Search for the cell housing the specified text and yield its [X, Y] center coordinate. 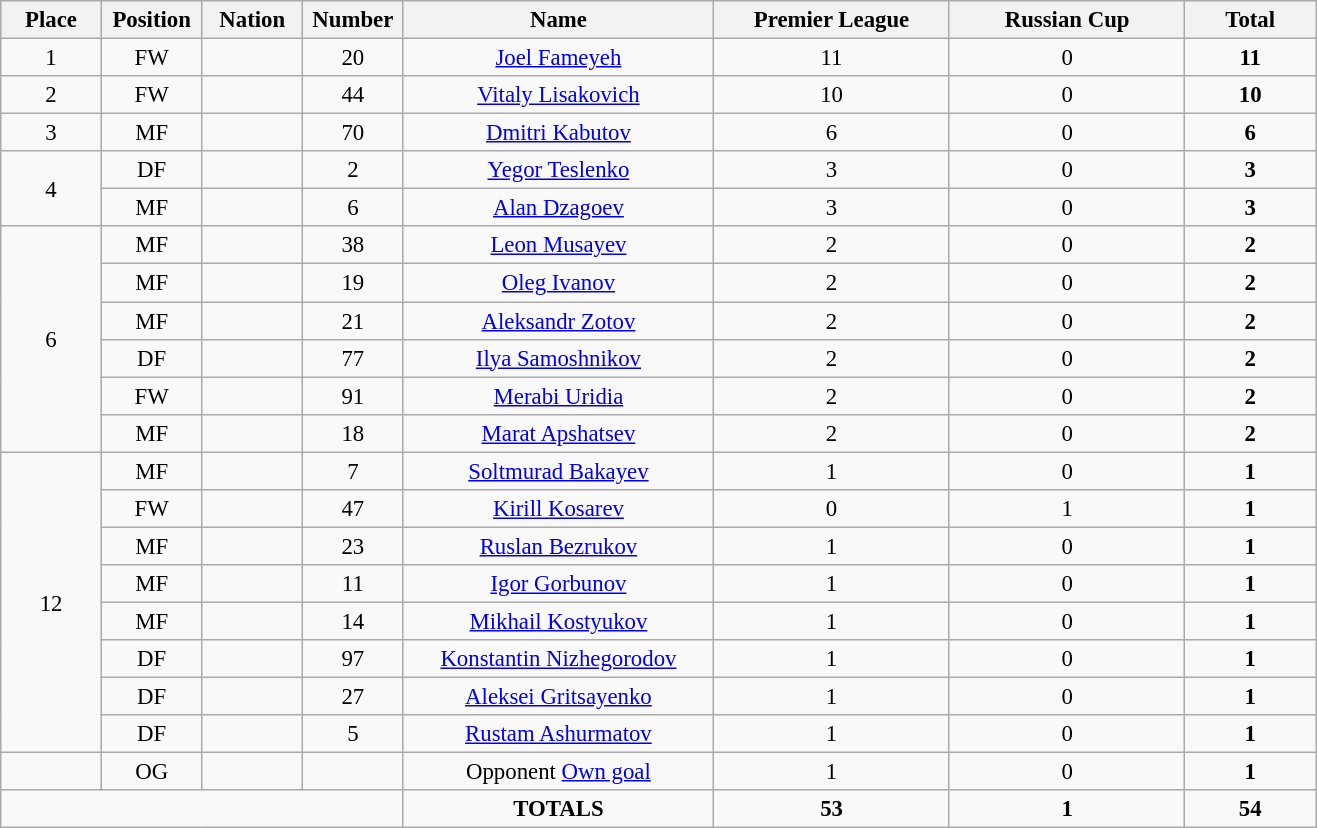
Vitaly Lisakovich [558, 95]
27 [354, 697]
21 [354, 321]
53 [832, 809]
Mikhail Kostyukov [558, 621]
OG [152, 772]
Premier League [832, 20]
18 [354, 433]
4 [52, 188]
Position [152, 20]
Total [1250, 20]
38 [354, 245]
70 [354, 133]
5 [354, 734]
Name [558, 20]
Rustam Ashurmatov [558, 734]
91 [354, 396]
Soltmurad Bakayev [558, 471]
Dmitri Kabutov [558, 133]
Alan Dzagoev [558, 208]
Joel Fameyeh [558, 58]
23 [354, 546]
54 [1250, 809]
7 [354, 471]
97 [354, 659]
Russian Cup [1067, 20]
Yegor Teslenko [558, 170]
20 [354, 58]
Igor Gorbunov [558, 584]
Aleksei Gritsayenko [558, 697]
Opponent Own goal [558, 772]
Number [354, 20]
Leon Musayev [558, 245]
Nation [252, 20]
Ilya Samoshnikov [558, 358]
12 [52, 602]
Ruslan Bezrukov [558, 546]
47 [354, 509]
Konstantin Nizhegorodov [558, 659]
19 [354, 283]
Aleksandr Zotov [558, 321]
Merabi Uridia [558, 396]
TOTALS [558, 809]
77 [354, 358]
Oleg Ivanov [558, 283]
Marat Apshatsev [558, 433]
Kirill Kosarev [558, 509]
Place [52, 20]
14 [354, 621]
44 [354, 95]
